Determine the [X, Y] coordinate at the center of the cell enclosing the given text.  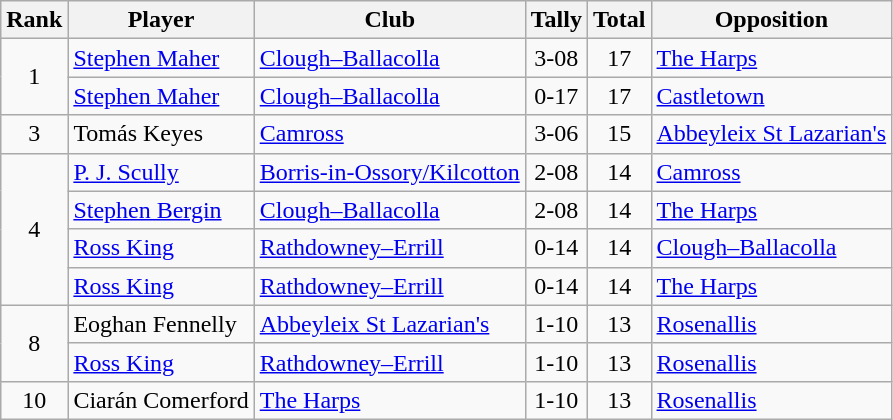
3 [34, 134]
8 [34, 343]
4 [34, 229]
Total [619, 20]
Castletown [772, 96]
Tally [556, 20]
15 [619, 134]
Opposition [772, 20]
Stephen Bergin [161, 210]
Ciarán Comerford [161, 400]
3-06 [556, 134]
3-08 [556, 58]
1 [34, 77]
Eoghan Fennelly [161, 324]
Club [390, 20]
Tomás Keyes [161, 134]
Borris-in-Ossory/Kilcotton [390, 172]
0-17 [556, 96]
10 [34, 400]
P. J. Scully [161, 172]
Player [161, 20]
Rank [34, 20]
